For the text-containing cell, return its midpoint in [X, Y] coordinate format. 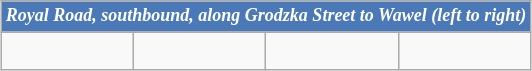
Royal Road, southbound, along Grodzka Street to Wawel (left to right) [266, 16]
